From the cell containing the given text, extract its center point as (X, Y) coordinate. 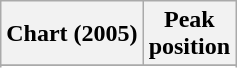
Peakposition (189, 34)
Chart (2005) (72, 34)
